For the text-containing cell, return its midpoint in [x, y] coordinate format. 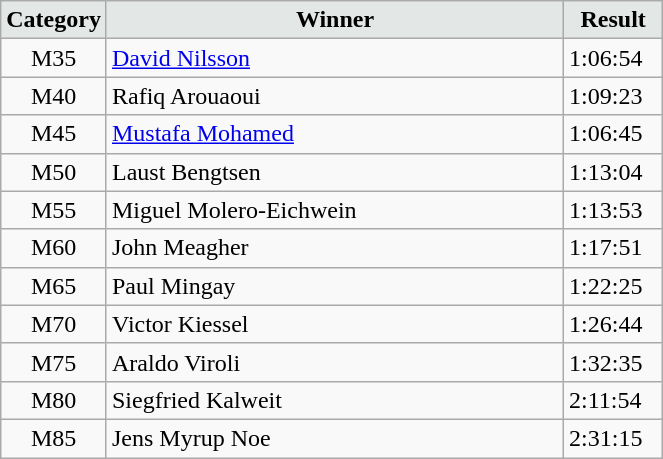
M55 [54, 210]
1:13:04 [614, 172]
M60 [54, 248]
2:31:15 [614, 438]
M50 [54, 172]
Victor Kiessel [334, 324]
M75 [54, 362]
David Nilsson [334, 58]
Mustafa Mohamed [334, 134]
Miguel Molero-Eichwein [334, 210]
1:13:53 [614, 210]
1:06:54 [614, 58]
1:06:45 [614, 134]
2:11:54 [614, 400]
M40 [54, 96]
1:09:23 [614, 96]
M65 [54, 286]
1:22:25 [614, 286]
John Meagher [334, 248]
M85 [54, 438]
Paul Mingay [334, 286]
Araldo Viroli [334, 362]
1:32:35 [614, 362]
Category [54, 20]
Rafiq Arouaoui [334, 96]
M70 [54, 324]
Jens Myrup Noe [334, 438]
1:17:51 [614, 248]
Result [614, 20]
M35 [54, 58]
Siegfried Kalweit [334, 400]
1:26:44 [614, 324]
Winner [334, 20]
Laust Bengtsen [334, 172]
M80 [54, 400]
M45 [54, 134]
